From the cell containing the given text, extract its center point as (X, Y) coordinate. 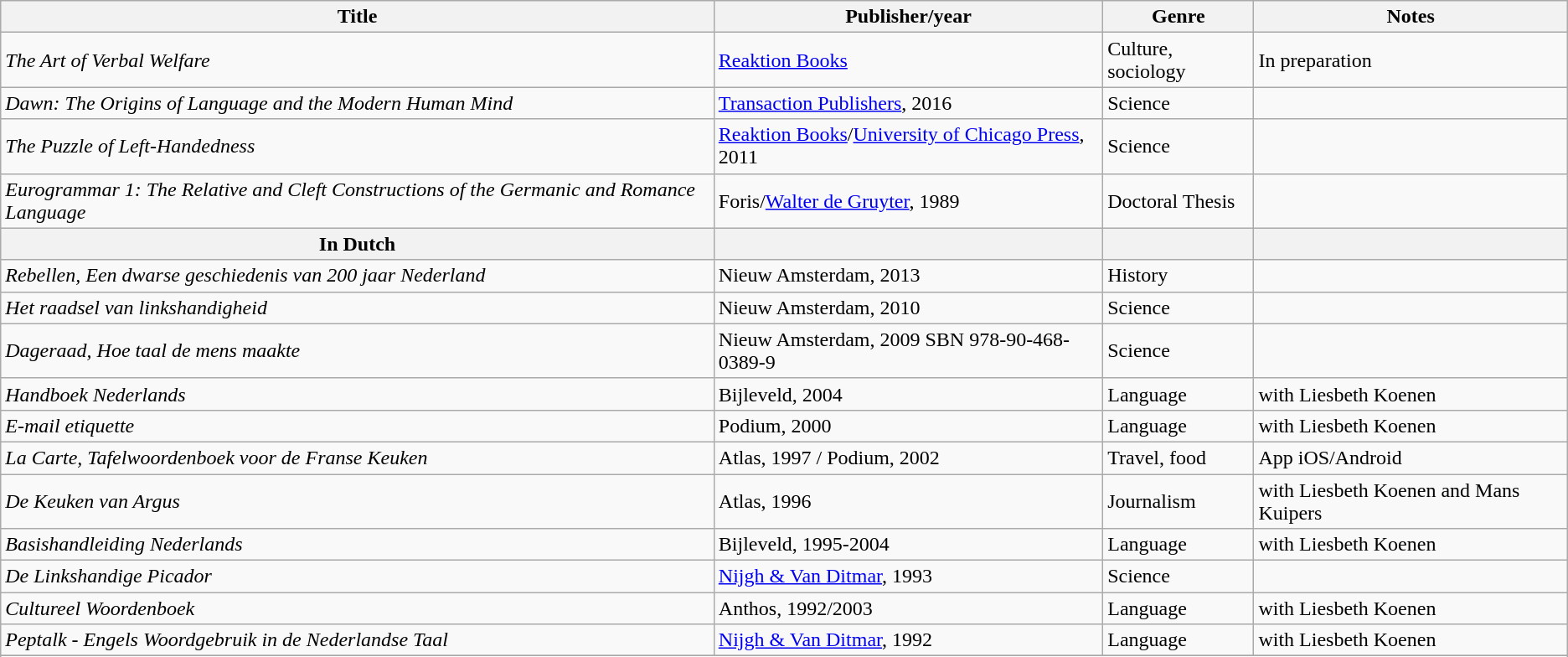
Peptalk - Engels Woordgebruik in de Nederlandse Taal (358, 640)
Title (358, 17)
Podium, 2000 (908, 426)
Rebellen, Een dwarse geschiedenis van 200 jaar Nederland (358, 276)
La Carte, Tafelwoordenboek voor de Franse Keuken (358, 458)
Nijgh & Van Ditmar, 1993 (908, 577)
Bijleveld, 1995-2004 (908, 545)
Transaction Publishers, 2016 (908, 103)
In preparation (1411, 60)
Doctoral Thesis (1179, 201)
App iOS/Android (1411, 458)
The Puzzle of Left-Handedness (358, 146)
Publisher/year (908, 17)
E-mail etiquette (358, 426)
Foris/Walter de Gruyter, 1989 (908, 201)
Het raadsel van linkshandigheid (358, 308)
Nieuw Amsterdam, 2009 SBN 978-90-468-0389-9 (908, 350)
Journalism (1179, 501)
Notes (1411, 17)
Reaktion Books/University of Chicago Press, 2011 (908, 146)
The Art of Verbal Welfare (358, 60)
Culture, sociology (1179, 60)
Genre (1179, 17)
Dageraad, Hoe taal de mens maakte (358, 350)
De Linkshandige Picador (358, 577)
Eurogrammar 1: The Relative and Cleft Constructions of the Germanic and Romance Language (358, 201)
Basishandleiding Nederlands (358, 545)
De Keuken van Argus (358, 501)
Dawn: The Origins of Language and the Modern Human Mind (358, 103)
with Liesbeth Koenen and Mans Kuipers (1411, 501)
Cultureel Woordenboek (358, 608)
Atlas, 1996 (908, 501)
History (1179, 276)
Nijgh & Van Ditmar, 1992 (908, 640)
In Dutch (358, 244)
Bijleveld, 2004 (908, 394)
Reaktion Books (908, 60)
Nieuw Amsterdam, 2010 (908, 308)
Atlas, 1997 / Podium, 2002 (908, 458)
Travel, food (1179, 458)
Handboek Nederlands (358, 394)
Anthos, 1992/2003 (908, 608)
Nieuw Amsterdam, 2013 (908, 276)
